Return [x, y] of the center of cell containing provided text 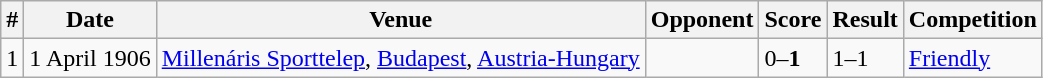
0–1 [793, 58]
Millenáris Sporttelep, Budapest, Austria-Hungary [400, 58]
Date [90, 20]
1 [12, 58]
Venue [400, 20]
1–1 [865, 58]
1 April 1906 [90, 58]
# [12, 20]
Opponent [702, 20]
Result [865, 20]
Friendly [972, 58]
Competition [972, 20]
Score [793, 20]
